Scan for the cell matching the given text and deliver its (x, y) coordinate at center. 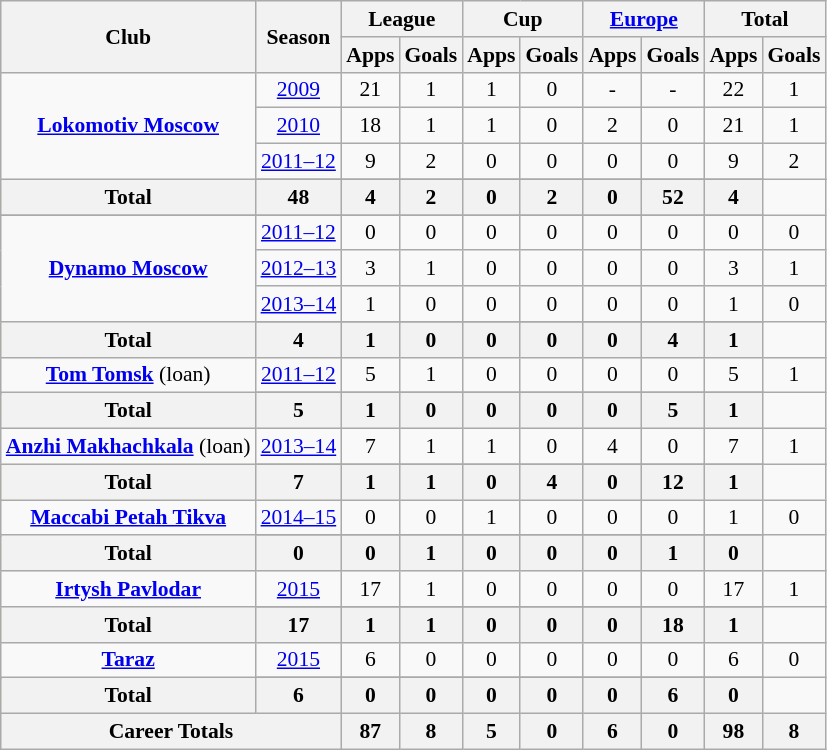
Career Totals (171, 732)
Taraz (128, 660)
52 (672, 197)
48 (299, 197)
Cup (522, 19)
12 (672, 482)
Tom Tomsk (loan) (128, 375)
Anzhi Makhachkala (loan) (128, 447)
Season (299, 36)
Maccabi Petah Tikva (128, 518)
2012–13 (299, 269)
Lokomotiv Moscow (128, 126)
2009 (299, 90)
League (402, 19)
Europe (644, 19)
Club (128, 36)
87 (370, 732)
2010 (299, 126)
98 (733, 732)
Irtysh Pavlodar (128, 589)
2014–15 (299, 518)
22 (733, 90)
Dynamo Moscow (128, 268)
